Search for the cell housing the specified text and yield its [x, y] center coordinate. 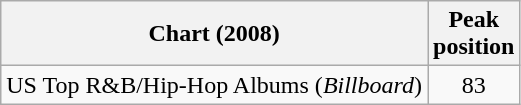
83 [474, 85]
Chart (2008) [214, 34]
US Top R&B/Hip-Hop Albums (Billboard) [214, 85]
Peakposition [474, 34]
